Identify which cell holds the provided text, then report its [x, y] central coordinate. 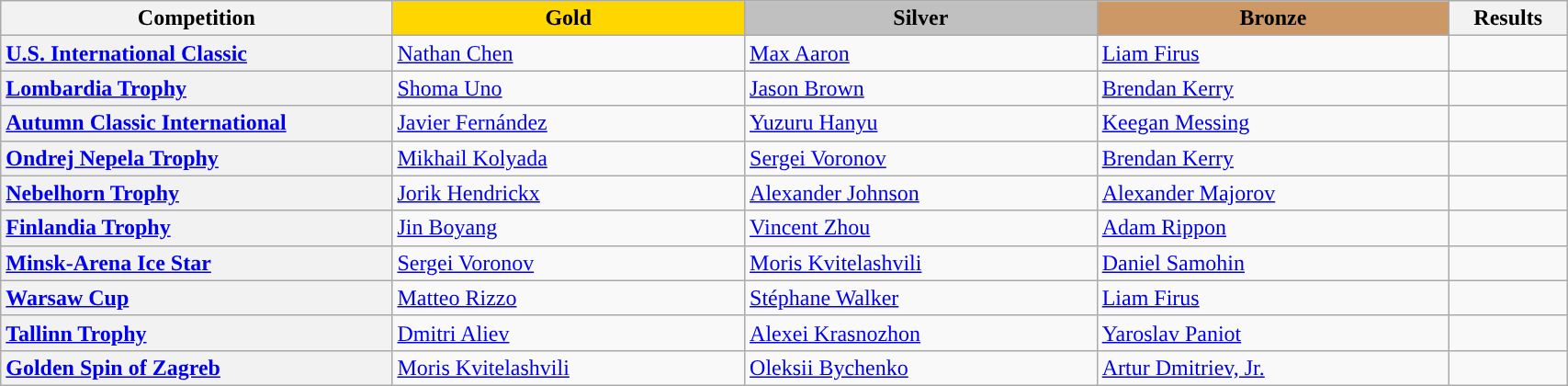
Yaroslav Paniot [1273, 333]
Shoma Uno [569, 88]
Alexander Majorov [1273, 193]
Finlandia Trophy [197, 228]
Daniel Samohin [1273, 263]
Keegan Messing [1273, 123]
Stéphane Walker [921, 298]
Javier Fernández [569, 123]
Silver [921, 18]
Adam Rippon [1273, 228]
Alexander Johnson [921, 193]
Jason Brown [921, 88]
Golden Spin of Zagreb [197, 368]
Competition [197, 18]
Results [1508, 18]
Ondrej Nepela Trophy [197, 158]
Oleksii Bychenko [921, 368]
Jin Boyang [569, 228]
Tallinn Trophy [197, 333]
Artur Dmitriev, Jr. [1273, 368]
Mikhail Kolyada [569, 158]
Minsk-Arena Ice Star [197, 263]
Nathan Chen [569, 53]
Bronze [1273, 18]
Lombardia Trophy [197, 88]
U.S. International Classic [197, 53]
Autumn Classic International [197, 123]
Nebelhorn Trophy [197, 193]
Gold [569, 18]
Dmitri Aliev [569, 333]
Warsaw Cup [197, 298]
Yuzuru Hanyu [921, 123]
Alexei Krasnozhon [921, 333]
Vincent Zhou [921, 228]
Max Aaron [921, 53]
Matteo Rizzo [569, 298]
Jorik Hendrickx [569, 193]
